Capture the cell that displays the provided text and extract its [X, Y] central coordinate. 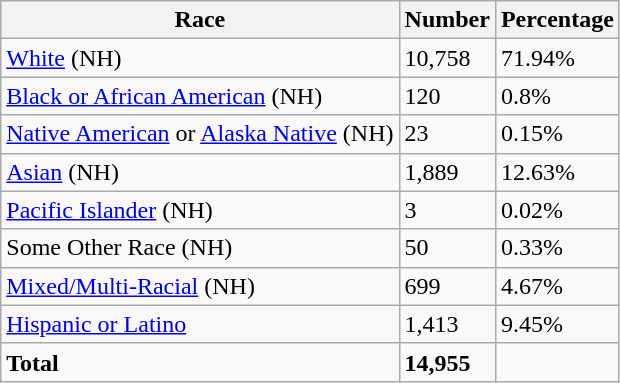
Percentage [557, 20]
White (NH) [200, 58]
50 [447, 248]
Mixed/Multi-Racial (NH) [200, 286]
Hispanic or Latino [200, 324]
699 [447, 286]
23 [447, 134]
0.02% [557, 210]
12.63% [557, 172]
Race [200, 20]
Pacific Islander (NH) [200, 210]
Number [447, 20]
0.15% [557, 134]
0.8% [557, 96]
14,955 [447, 362]
71.94% [557, 58]
4.67% [557, 286]
1,413 [447, 324]
Asian (NH) [200, 172]
0.33% [557, 248]
Black or African American (NH) [200, 96]
Total [200, 362]
3 [447, 210]
10,758 [447, 58]
9.45% [557, 324]
1,889 [447, 172]
120 [447, 96]
Some Other Race (NH) [200, 248]
Native American or Alaska Native (NH) [200, 134]
